Provide the (X, Y) coordinate of the cell's center where the given text is located.  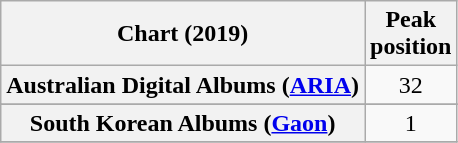
South Korean Albums (Gaon) (183, 123)
32 (411, 85)
Peakposition (411, 34)
Australian Digital Albums (ARIA) (183, 85)
1 (411, 123)
Chart (2019) (183, 34)
